Detect which cell encompasses the target text, then output its (x, y) center coordinate. 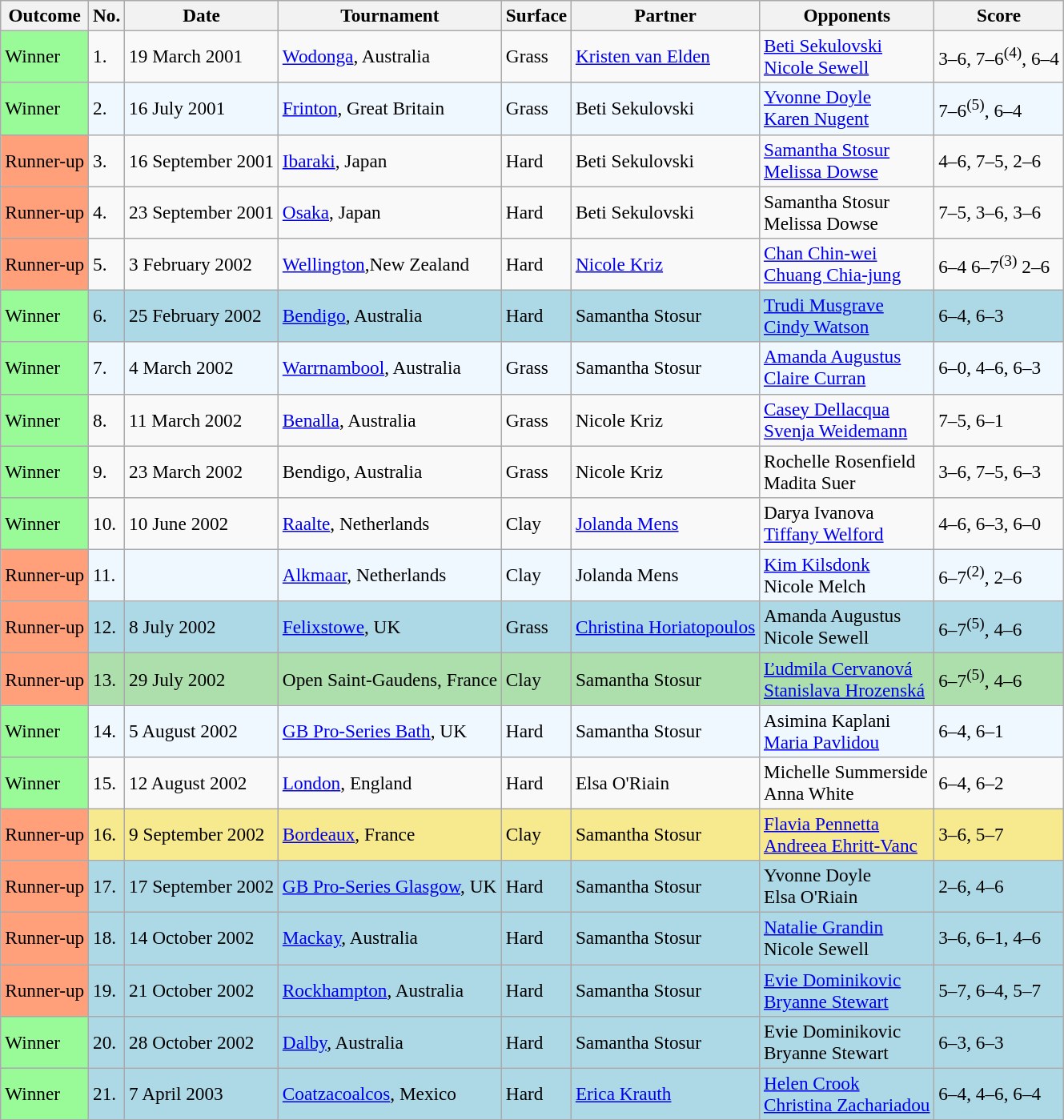
Opponents (847, 15)
23 March 2002 (202, 471)
Score (999, 15)
16. (107, 834)
3–6, 5–7 (999, 834)
3. (107, 160)
Wellington,New Zealand (389, 264)
Alkmaar, Netherlands (389, 575)
13. (107, 679)
Frinton, Great Britain (389, 109)
Benalla, Australia (389, 419)
3 February 2002 (202, 264)
15. (107, 783)
12. (107, 628)
2. (107, 109)
London, England (389, 783)
Outcome (45, 15)
11 March 2002 (202, 419)
Wodonga, Australia (389, 56)
6–3, 6–3 (999, 1042)
7–5, 6–1 (999, 419)
Darya Ivanova Tiffany Welford (847, 524)
6–4, 6–2 (999, 783)
Dalby, Australia (389, 1042)
3–6, 7–5, 6–3 (999, 471)
Amanda Augustus Claire Curran (847, 368)
Rockhampton, Australia (389, 990)
Osaka, Japan (389, 211)
14. (107, 730)
9. (107, 471)
29 July 2002 (202, 679)
10. (107, 524)
GB Pro-Series Glasgow, UK (389, 887)
16 September 2001 (202, 160)
28 October 2002 (202, 1042)
Raalte, Netherlands (389, 524)
3–6, 6–1, 4–6 (999, 938)
11. (107, 575)
17. (107, 887)
19 March 2001 (202, 56)
5. (107, 264)
Trudi Musgrave Cindy Watson (847, 315)
Beti Sekulovski Nicole Sewell (847, 56)
21. (107, 1094)
10 June 2002 (202, 524)
Mackay, Australia (389, 938)
20. (107, 1042)
No. (107, 15)
Asimina Kaplani Maria Pavlidou (847, 730)
9 September 2002 (202, 834)
Kristen van Elden (664, 56)
Natalie Grandin Nicole Sewell (847, 938)
Yvonne Doyle Elsa O'Riain (847, 887)
7 April 2003 (202, 1094)
14 October 2002 (202, 938)
7–6(5), 6–4 (999, 109)
Yvonne Doyle Karen Nugent (847, 109)
Amanda Augustus Nicole Sewell (847, 628)
16 July 2001 (202, 109)
4. (107, 211)
Elsa O'Riain (664, 783)
6–7(2), 2–6 (999, 575)
Partner (664, 15)
19. (107, 990)
5–7, 6–4, 5–7 (999, 990)
Tournament (389, 15)
25 February 2002 (202, 315)
Warrnambool, Australia (389, 368)
Ibaraki, Japan (389, 160)
Michelle Summerside Anna White (847, 783)
Bordeaux, France (389, 834)
Open Saint-Gaudens, France (389, 679)
8. (107, 419)
Casey Dellacqua Svenja Weidemann (847, 419)
4–6, 7–5, 2–6 (999, 160)
Flavia Pennetta Andreea Ehritt-Vanc (847, 834)
Coatzacoalcos, Mexico (389, 1094)
12 August 2002 (202, 783)
6–4, 6–3 (999, 315)
Date (202, 15)
Ľudmila Cervanová Stanislava Hrozenská (847, 679)
Helen Crook Christina Zachariadou (847, 1094)
6–4, 4–6, 6–4 (999, 1094)
Felixstowe, UK (389, 628)
3–6, 7–6(4), 6–4 (999, 56)
7–5, 3–6, 3–6 (999, 211)
23 September 2001 (202, 211)
Surface (536, 15)
21 October 2002 (202, 990)
5 August 2002 (202, 730)
8 July 2002 (202, 628)
17 September 2002 (202, 887)
Rochelle Rosenfield Madita Suer (847, 471)
6–4 6–7(3) 2–6 (999, 264)
2–6, 4–6 (999, 887)
6–0, 4–6, 6–3 (999, 368)
4–6, 6–3, 6–0 (999, 524)
Erica Krauth (664, 1094)
1. (107, 56)
Chan Chin-wei Chuang Chia-jung (847, 264)
18. (107, 938)
GB Pro-Series Bath, UK (389, 730)
Christina Horiatopoulos (664, 628)
6–4, 6–1 (999, 730)
6. (107, 315)
4 March 2002 (202, 368)
Kim Kilsdonk Nicole Melch (847, 575)
7. (107, 368)
